Pinpoint the cell where the given text exists, returning its [X, Y] midpoint coordinate. 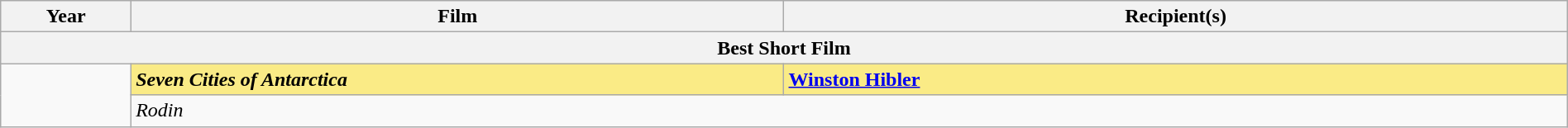
Film [458, 17]
Rodin [850, 111]
Year [66, 17]
Seven Cities of Antarctica [458, 79]
Recipient(s) [1176, 17]
Best Short Film [784, 48]
Winston Hibler [1176, 79]
